Scan for the cell matching the given text and deliver its [X, Y] coordinate at center. 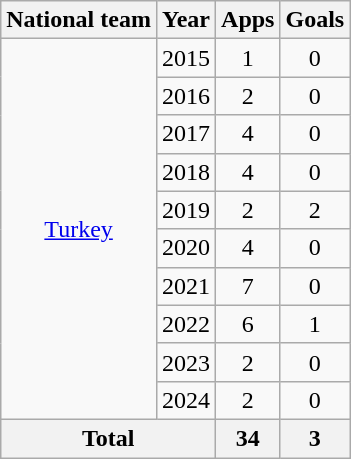
Year [186, 20]
2024 [186, 400]
Total [108, 438]
2021 [186, 286]
6 [248, 324]
2020 [186, 248]
2019 [186, 210]
Apps [248, 20]
2018 [186, 172]
2017 [186, 134]
Goals [315, 20]
7 [248, 286]
2016 [186, 96]
34 [248, 438]
2022 [186, 324]
2023 [186, 362]
3 [315, 438]
National team [79, 20]
2015 [186, 58]
Turkey [79, 230]
